Scan for the cell matching the given text and deliver its (x, y) coordinate at center. 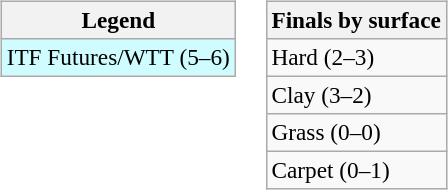
Carpet (0–1) (356, 171)
Legend (118, 20)
Clay (3–2) (356, 95)
Finals by surface (356, 20)
Grass (0–0) (356, 133)
ITF Futures/WTT (5–6) (118, 57)
Hard (2–3) (356, 57)
